Output the (x, y) coordinate of the center of the cell containing the given text.  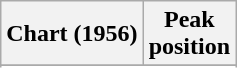
Peakposition (189, 34)
Chart (1956) (72, 34)
